Pinpoint the cell where the given text exists, returning its (x, y) midpoint coordinate. 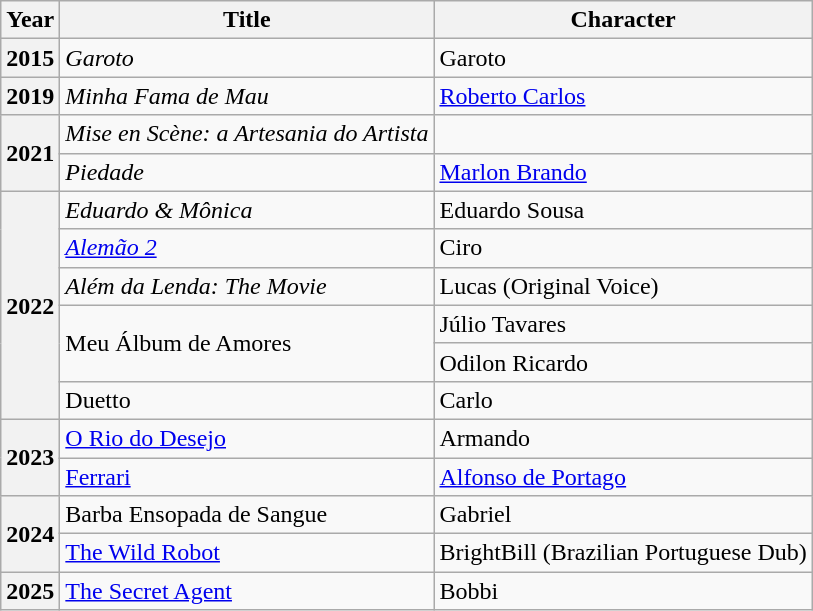
Year (30, 20)
2023 (30, 457)
Lucas (Original Voice) (623, 286)
2022 (30, 305)
Marlon Brando (623, 172)
Meu Álbum de Amores (247, 343)
Carlo (623, 400)
Barba Ensopada de Sangue (247, 515)
2015 (30, 58)
Eduardo Sousa (623, 210)
Gabriel (623, 515)
Eduardo & Mônica (247, 210)
Character (623, 20)
Bobbi (623, 591)
2024 (30, 534)
Ciro (623, 248)
Minha Fama de Mau (247, 96)
2025 (30, 591)
Ferrari (247, 477)
Júlio Tavares (623, 324)
Armando (623, 438)
Mise en Scène: a Artesania do Artista (247, 134)
Alemão 2 (247, 248)
Odilon Ricardo (623, 362)
Title (247, 20)
The Secret Agent (247, 591)
BrightBill (Brazilian Portuguese Dub) (623, 553)
2021 (30, 153)
Além da Lenda: The Movie (247, 286)
Alfonso de Portago (623, 477)
Duetto (247, 400)
The Wild Robot (247, 553)
O Rio do Desejo (247, 438)
2019 (30, 96)
Roberto Carlos (623, 96)
Piedade (247, 172)
